For the text-containing cell, return its midpoint in (x, y) coordinate format. 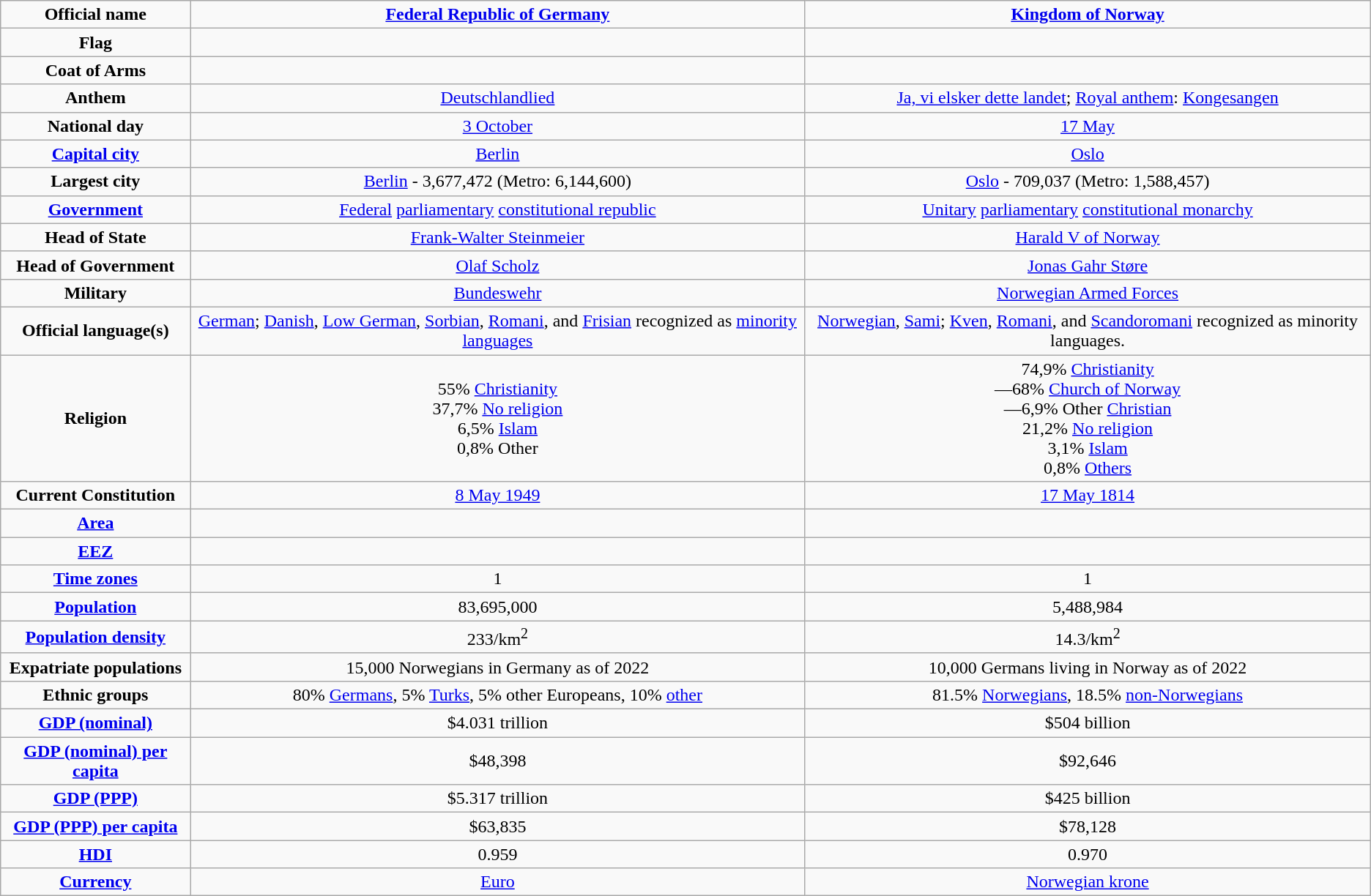
Norwegian, Sami; Kven, Romani, and Scandoromani recognized as minority languages. (1088, 331)
Flag (95, 42)
Deutschlandlied (498, 98)
Coat of Arms (95, 70)
Religion (95, 417)
233/km2 (498, 637)
17 May 1814 (1088, 496)
Expatriate populations (95, 667)
Official language(s) (95, 331)
Head of Government (95, 265)
$63,835 (498, 826)
Military (95, 293)
Euro (498, 882)
81.5% Norwegians, 18.5% non-Norwegians (1088, 695)
Harald V of Norway (1088, 237)
Bundeswehr (498, 293)
National day (95, 126)
Norwegian krone (1088, 882)
GDP (nominal) (95, 723)
Federal Republic of Germany (498, 15)
0.970 (1088, 854)
Capital city (95, 154)
Kingdom of Norway (1088, 15)
$504 billion (1088, 723)
Norwegian Armed Forces (1088, 293)
Olaf Scholz (498, 265)
$48,398 (498, 761)
Oslo (1088, 154)
83,695,000 (498, 607)
Berlin (498, 154)
$4.031 trillion (498, 723)
$5.317 trillion (498, 799)
17 May (1088, 126)
Jonas Gahr Støre (1088, 265)
$425 billion (1088, 799)
5,488,984 (1088, 607)
15,000 Norwegians in Germany as of 2022 (498, 667)
GDP (nominal) per capita (95, 761)
Population (95, 607)
Unitary parliamentary constitutional monarchy (1088, 209)
Population density (95, 637)
Area (95, 523)
Government (95, 209)
Frank-Walter Steinmeier (498, 237)
GDP (PPP) per capita (95, 826)
Current Constitution (95, 496)
Anthem (95, 98)
$92,646 (1088, 761)
8 May 1949 (498, 496)
80% Germans, 5% Turks, 5% other Europeans, 10% other (498, 695)
3 October (498, 126)
GDP (PPP) (95, 799)
Head of State (95, 237)
Currency (95, 882)
Ja, vi elsker dette landet; Royal anthem: Kongesangen (1088, 98)
Largest city (95, 182)
55% Christianity37,7% No religion6,5% Islam0,8% Other (498, 417)
EEZ (95, 551)
Federal parliamentary constitutional republic (498, 209)
Berlin - 3,677,472 (Metro: 6,144,600) (498, 182)
Official name (95, 15)
0.959 (498, 854)
74,9% Christianity—68% Church of Norway—6,9% Other Christian21,2% No religion3,1% Islam0,8% Others (1088, 417)
German; Danish, Low German, Sorbian, Romani, and Frisian recognized as minority languages (498, 331)
HDI (95, 854)
$78,128 (1088, 826)
Time zones (95, 579)
Ethnic groups (95, 695)
10,000 Germans living in Norway as of 2022 (1088, 667)
14.3/km2 (1088, 637)
Oslo - 709,037 (Metro: 1,588,457) (1088, 182)
